Locate the cell with the specified text and output its (x, y) center coordinate. 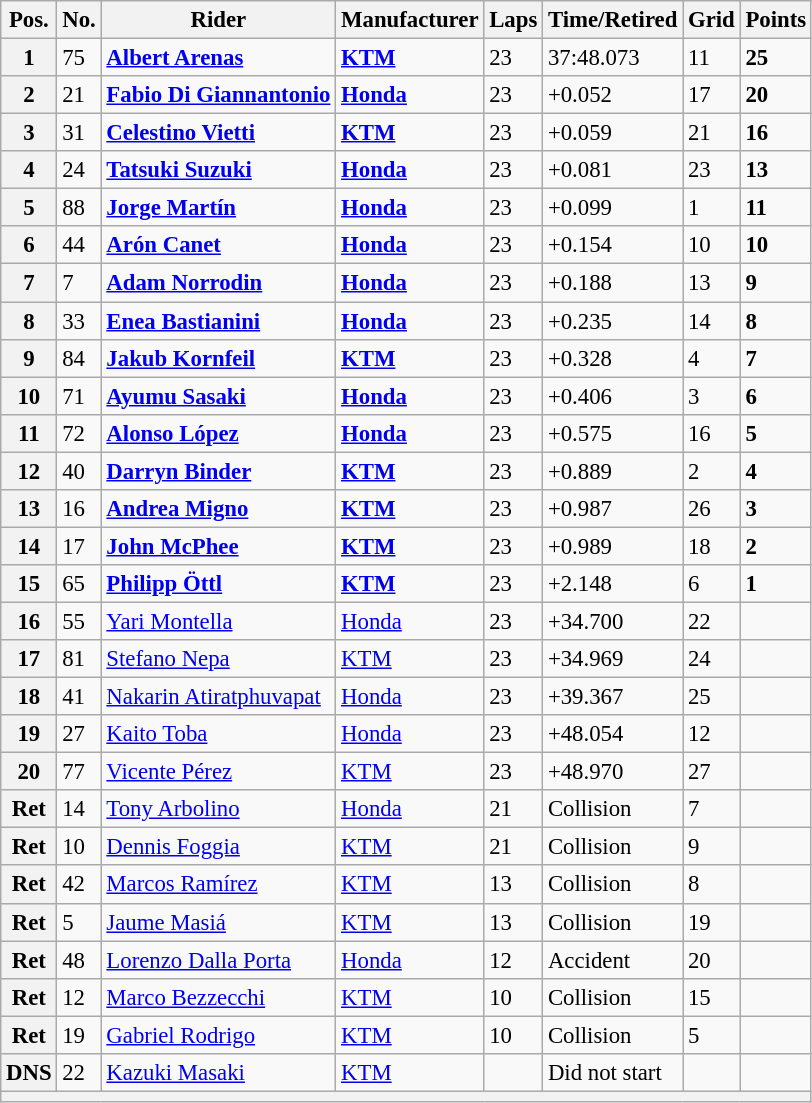
+48.970 (613, 772)
+34.969 (613, 659)
Celestino Vietti (218, 133)
88 (79, 208)
Arón Canet (218, 245)
Laps (514, 20)
+0.188 (613, 283)
44 (79, 245)
Points (776, 20)
Nakarin Atiratphuvapat (218, 697)
Marcos Ramírez (218, 885)
Adam Norrodin (218, 283)
48 (79, 960)
Enea Bastianini (218, 321)
Tony Arbolino (218, 809)
Kazuki Masaki (218, 1073)
Albert Arenas (218, 58)
Jakub Kornfeil (218, 358)
37:48.073 (613, 58)
Did not start (613, 1073)
Tatsuki Suzuki (218, 170)
+39.367 (613, 697)
Pos. (29, 20)
No. (79, 20)
+0.081 (613, 170)
41 (79, 697)
+48.054 (613, 734)
Gabriel Rodrigo (218, 1035)
40 (79, 471)
Darryn Binder (218, 471)
Dennis Foggia (218, 847)
+0.059 (613, 133)
31 (79, 133)
+2.148 (613, 584)
Marco Bezzecchi (218, 997)
Stefano Nepa (218, 659)
33 (79, 321)
65 (79, 584)
77 (79, 772)
Alonso López (218, 433)
Yari Montella (218, 621)
72 (79, 433)
Fabio Di Giannantonio (218, 95)
Lorenzo Dalla Porta (218, 960)
71 (79, 396)
Ayumu Sasaki (218, 396)
81 (79, 659)
+0.406 (613, 396)
John McPhee (218, 546)
+0.328 (613, 358)
Vicente Pérez (218, 772)
Andrea Migno (218, 509)
Rider (218, 20)
Jaume Masiá (218, 922)
42 (79, 885)
75 (79, 58)
Accident (613, 960)
+0.099 (613, 208)
+0.154 (613, 245)
Grid (712, 20)
+0.989 (613, 546)
+0.235 (613, 321)
Jorge Martín (218, 208)
Manufacturer (410, 20)
Philipp Öttl (218, 584)
+0.889 (613, 471)
55 (79, 621)
+34.700 (613, 621)
Time/Retired (613, 20)
26 (712, 509)
Kaito Toba (218, 734)
+0.052 (613, 95)
DNS (29, 1073)
84 (79, 358)
+0.987 (613, 509)
+0.575 (613, 433)
